Find where the given text appears and provide that cell's center as (x, y) coordinate. 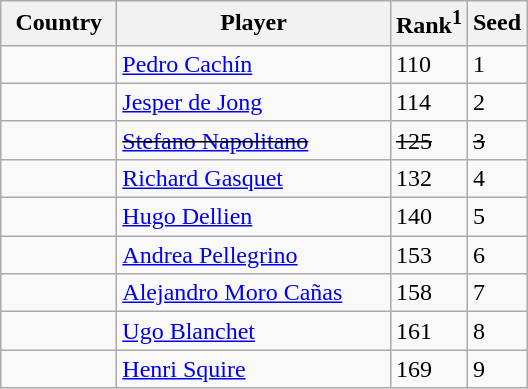
9 (496, 369)
Seed (496, 24)
114 (428, 102)
Pedro Cachín (254, 64)
Alejandro Moro Cañas (254, 293)
161 (428, 331)
132 (428, 178)
Hugo Dellien (254, 217)
Andrea Pellegrino (254, 255)
3 (496, 140)
Richard Gasquet (254, 178)
169 (428, 369)
125 (428, 140)
2 (496, 102)
140 (428, 217)
Country (59, 24)
158 (428, 293)
1 (496, 64)
6 (496, 255)
Stefano Napolitano (254, 140)
Ugo Blanchet (254, 331)
Rank1 (428, 24)
Jesper de Jong (254, 102)
8 (496, 331)
110 (428, 64)
7 (496, 293)
5 (496, 217)
153 (428, 255)
Henri Squire (254, 369)
4 (496, 178)
Player (254, 24)
